Return the [X, Y] coordinate for the center point of the cell that contains the specified text.  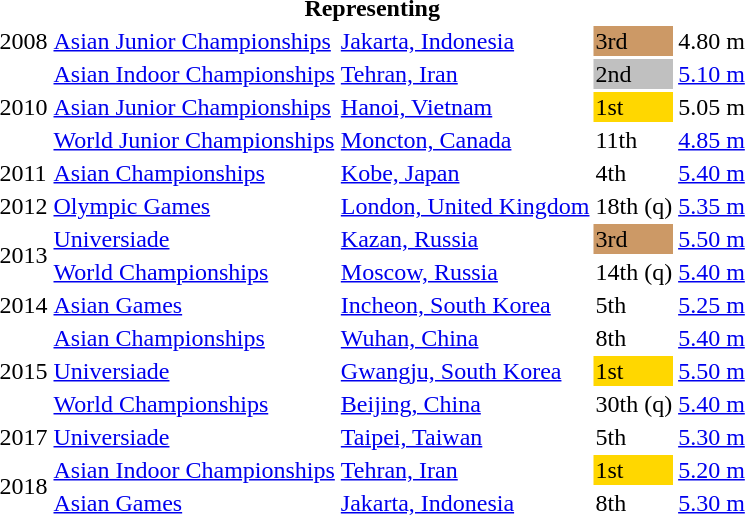
4th [634, 173]
Taipei, Taiwan [465, 437]
30th (q) [634, 404]
Kobe, Japan [465, 173]
Asian Games [194, 305]
World Junior Championships [194, 140]
Kazan, Russia [465, 239]
Moncton, Canada [465, 140]
Gwangju, South Korea [465, 371]
Moscow, Russia [465, 272]
Beijing, China [465, 404]
Wuhan, China [465, 338]
Incheon, South Korea [465, 305]
Olympic Games [194, 206]
14th (q) [634, 272]
Jakarta, Indonesia [465, 41]
18th (q) [634, 206]
2nd [634, 74]
8th [634, 338]
London, United Kingdom [465, 206]
11th [634, 140]
Hanoi, Vietnam [465, 107]
